Find where the given text appears and provide that cell's center as (x, y) coordinate. 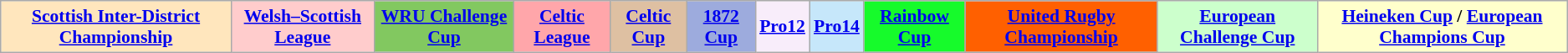
Pro14 (836, 27)
Scottish Inter-District Championship (116, 27)
Pro12 (783, 27)
European Challenge Cup (1238, 27)
1872 Cup (722, 27)
United Rugby Championship (1061, 27)
WRU Challenge Cup (443, 27)
Heineken Cup / European Champions Cup (1442, 27)
Celtic Cup (648, 27)
Rainbow Cup (915, 27)
Celtic League (562, 27)
Welsh–Scottish League (303, 27)
